Output the (X, Y) coordinate of the center of the cell containing the given text.  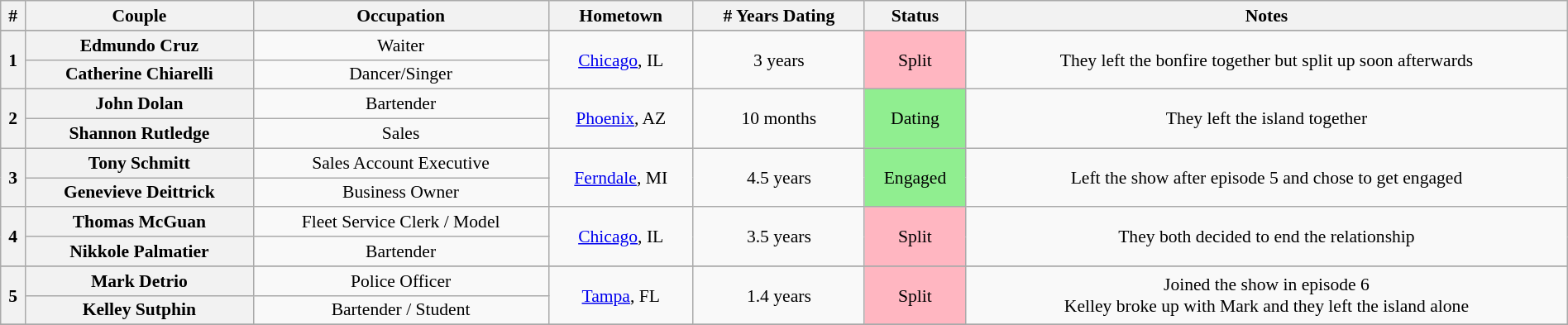
They left the bonfire together but split up soon afterwards (1267, 60)
5 (13, 296)
Fleet Service Clerk / Model (400, 222)
1.4 years (779, 296)
Police Officer (400, 281)
# Years Dating (779, 16)
1 (13, 60)
Sales Account Executive (400, 163)
Joined the show in episode 6 Kelley broke up with Mark and they left the island alone (1267, 296)
Notes (1267, 16)
3.5 years (779, 237)
# (13, 16)
Catherine Chiarelli (140, 74)
4.5 years (779, 177)
Sales (400, 134)
3 (13, 177)
Bartender / Student (400, 310)
They both decided to end the relationship (1267, 237)
Genevieve Deittrick (140, 193)
John Dolan (140, 104)
Dancer/Singer (400, 74)
10 months (779, 119)
Mark Detrio (140, 281)
Couple (140, 16)
Left the show after episode 5 and chose to get engaged (1267, 177)
Phoenix, AZ (620, 119)
Dating (915, 119)
Shannon Rutledge (140, 134)
Tampa, FL (620, 296)
4 (13, 237)
Tony Schmitt (140, 163)
Kelley Sutphin (140, 310)
Engaged (915, 177)
Edmundo Cruz (140, 45)
Status (915, 16)
They left the island together (1267, 119)
2 (13, 119)
Waiter (400, 45)
Nikkole Palmatier (140, 251)
Business Owner (400, 193)
Ferndale, MI (620, 177)
Thomas McGuan (140, 222)
Occupation (400, 16)
3 years (779, 60)
Hometown (620, 16)
